Identify which cell holds the provided text, then report its (x, y) central coordinate. 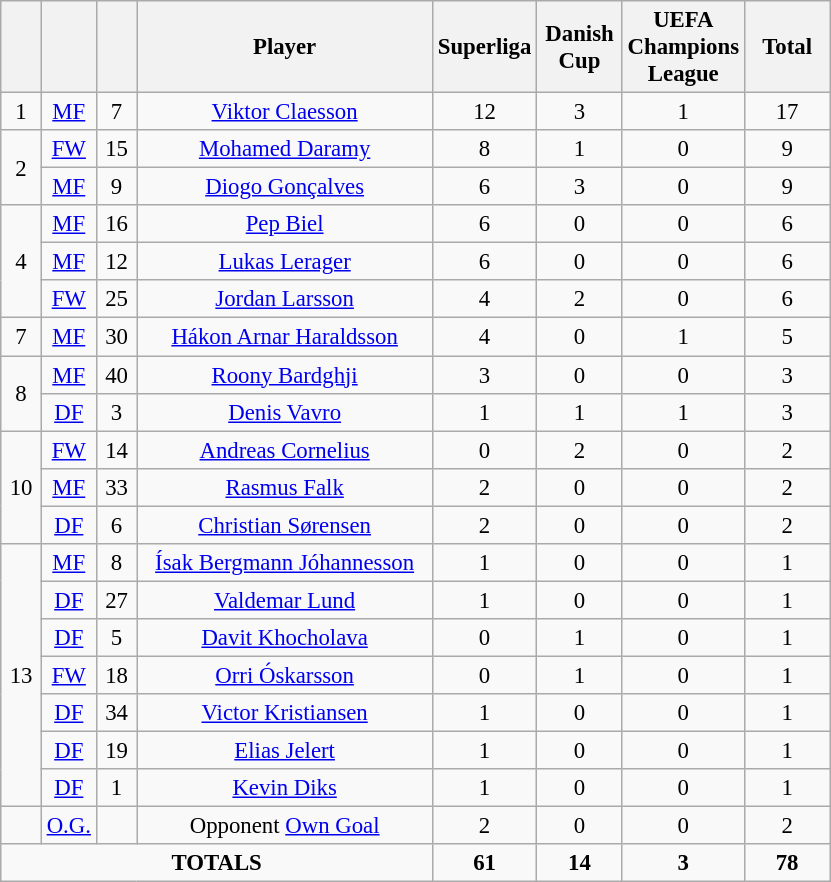
15 (116, 149)
78 (787, 863)
30 (116, 337)
Viktor Claesson (285, 112)
33 (116, 487)
19 (116, 751)
Opponent Own Goal (285, 826)
Denis Vavro (285, 412)
40 (116, 375)
O.G. (68, 826)
Andreas Cornelius (285, 450)
10 (22, 488)
16 (116, 224)
Jordan Larsson (285, 299)
Davit Khocholava (285, 638)
18 (116, 675)
Diogo Gonçalves (285, 187)
61 (484, 863)
Kevin Diks (285, 788)
34 (116, 713)
Victor Kristiansen (285, 713)
27 (116, 600)
Christian Sørensen (285, 525)
Mohamed Daramy (285, 149)
Pep Biel (285, 224)
17 (787, 112)
Roony Bardghji (285, 375)
Rasmus Falk (285, 487)
Player (285, 47)
13 (22, 676)
Danish Cup (580, 47)
Orri Óskarsson (285, 675)
Total (787, 47)
TOTALS (217, 863)
25 (116, 299)
Superliga (484, 47)
Hákon Arnar Haraldsson (285, 337)
Ísak Bergmann Jóhannesson (285, 563)
Lukas Lerager (285, 262)
UEFA Champions League (683, 47)
Elias Jelert (285, 751)
Valdemar Lund (285, 600)
